Return the (x, y) coordinate for the center point of the cell that contains the specified text.  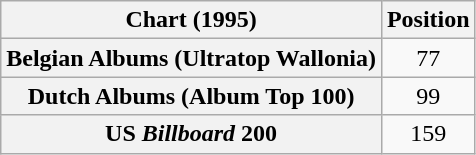
77 (428, 58)
Chart (1995) (192, 20)
Belgian Albums (Ultratop Wallonia) (192, 58)
US Billboard 200 (192, 134)
Dutch Albums (Album Top 100) (192, 96)
99 (428, 96)
Position (428, 20)
159 (428, 134)
